Scan for the cell matching the given text and deliver its [X, Y] coordinate at center. 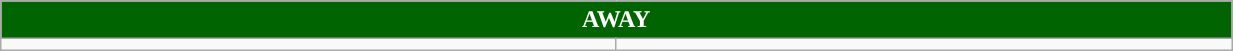
AWAY [616, 20]
